For the text-containing cell, return its midpoint in (X, Y) coordinate format. 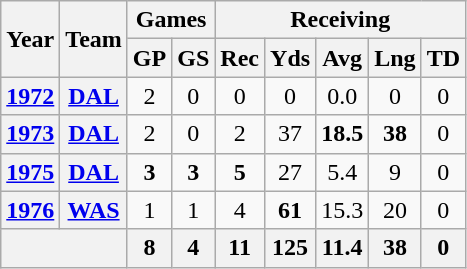
1973 (30, 134)
5.4 (342, 172)
0.0 (342, 96)
9 (395, 172)
Avg (342, 58)
TD (443, 58)
Games (170, 20)
GS (194, 58)
1975 (30, 172)
5 (240, 172)
27 (290, 172)
11 (240, 248)
Yds (290, 58)
61 (290, 210)
37 (290, 134)
1972 (30, 96)
125 (290, 248)
1976 (30, 210)
Receiving (340, 20)
15.3 (342, 210)
11.4 (342, 248)
18.5 (342, 134)
Year (30, 39)
Rec (240, 58)
GP (149, 58)
8 (149, 248)
Team (94, 39)
WAS (94, 210)
Lng (395, 58)
20 (395, 210)
